For the text-containing cell, return its midpoint in [x, y] coordinate format. 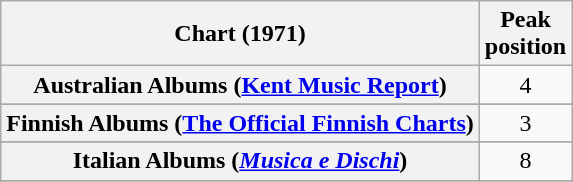
Chart (1971) [240, 34]
8 [525, 161]
Australian Albums (Kent Music Report) [240, 85]
Italian Albums (Musica e Dischi) [240, 161]
Peakposition [525, 34]
3 [525, 123]
Finnish Albums (The Official Finnish Charts) [240, 123]
4 [525, 85]
